Identify which cell holds the provided text, then report its [X, Y] central coordinate. 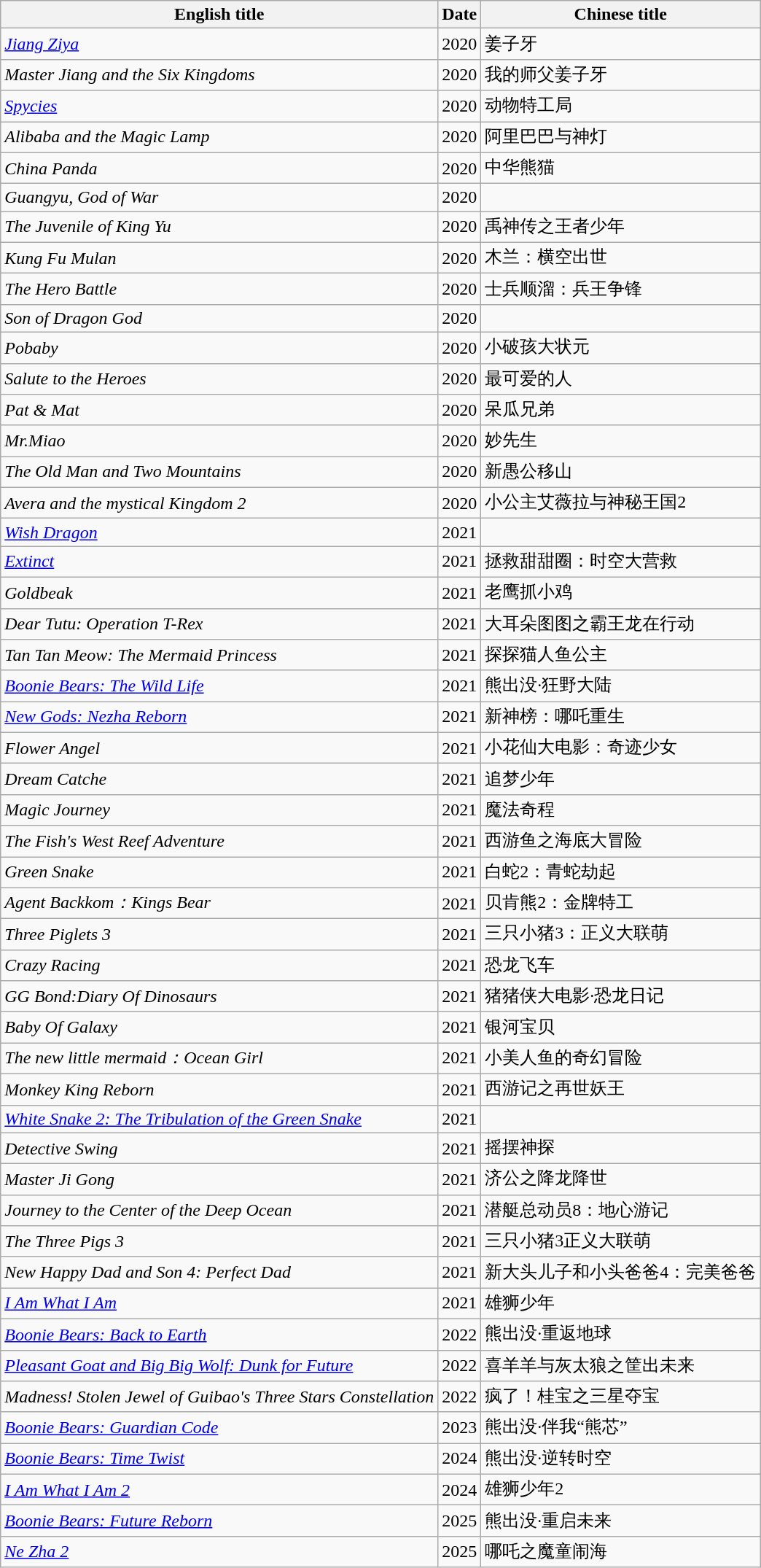
银河宝贝 [621, 1027]
Guangyu, God of War [219, 198]
Baby Of Galaxy [219, 1027]
I Am What I Am 2 [219, 1489]
Boonie Bears: Guardian Code [219, 1428]
White Snake 2: The Tribulation of the Green Snake [219, 1119]
Goldbeak [219, 592]
摇摆神探 [621, 1148]
小破孩大状元 [621, 347]
Dear Tutu: Operation T-Rex [219, 624]
Master Ji Gong [219, 1180]
疯了！桂宝之三星夺宝 [621, 1397]
New Gods: Nezha Reborn [219, 718]
姜子牙 [621, 44]
三只小猪3正义大联萌 [621, 1241]
恐龙飞车 [621, 966]
Agent Backkom：Kings Bear [219, 903]
Three Piglets 3 [219, 935]
妙先生 [621, 440]
Dream Catche [219, 779]
济公之降龙降世 [621, 1180]
The Three Pigs 3 [219, 1241]
熊出没·狂野大陆 [621, 686]
大耳朵图图之霸王龙在行动 [621, 624]
Wish Dragon [219, 532]
熊出没·重返地球 [621, 1335]
English title [219, 15]
潜艇总动员8：地心游记 [621, 1211]
Alibaba and the Magic Lamp [219, 137]
I Am What I Am [219, 1304]
Crazy Racing [219, 966]
拯救甜甜圈：时空大营救 [621, 562]
士兵顺溜：兵王争锋 [621, 289]
Journey to the Center of the Deep Ocean [219, 1211]
Monkey King Reborn [219, 1090]
新愚公移山 [621, 473]
The Old Man and Two Mountains [219, 473]
Flower Angel [219, 748]
西游记之再世妖王 [621, 1090]
Salute to the Heroes [219, 379]
Jiang Ziya [219, 44]
Detective Swing [219, 1148]
动物特工局 [621, 106]
The Juvenile of King Yu [219, 228]
猪猪侠大电影·恐龙日记 [621, 996]
呆瓜兄弟 [621, 410]
Pat & Mat [219, 410]
探探猫人鱼公主 [621, 655]
魔法奇程 [621, 810]
熊出没·逆转时空 [621, 1459]
西游鱼之海底大冒险 [621, 842]
Boonie Bears: Time Twist [219, 1459]
The Fish's West Reef Adventure [219, 842]
Magic Journey [219, 810]
Master Jiang and the Six Kingdoms [219, 74]
Date [459, 15]
白蛇2：青蛇劫起 [621, 872]
New Happy Dad and Son 4: Perfect Dad [219, 1272]
雄狮少年 [621, 1304]
China Panda [219, 168]
Madness! Stolen Jewel of Guibao's Three Stars Constellation [219, 1397]
Mr.Miao [219, 440]
Chinese title [621, 15]
雄狮少年2 [621, 1489]
三只小猪3：正义大联萌 [621, 935]
最可爱的人 [621, 379]
Tan Tan Meow: The Mermaid Princess [219, 655]
追梦少年 [621, 779]
小美人鱼的奇幻冒险 [621, 1059]
Ne Zha 2 [219, 1552]
木兰：横空出世 [621, 258]
Avera and the mystical Kingdom 2 [219, 503]
Pleasant Goat and Big Big Wolf: Dunk for Future [219, 1365]
Spycies [219, 106]
Boonie Bears: Future Reborn [219, 1521]
2023 [459, 1428]
小花仙大电影：奇迹少女 [621, 748]
老鹰抓小鸡 [621, 592]
禹神传之王者少年 [621, 228]
Boonie Bears: The Wild Life [219, 686]
熊出没·重启未来 [621, 1521]
中华熊猫 [621, 168]
喜羊羊与灰太狼之筐出未来 [621, 1365]
Kung Fu Mulan [219, 258]
新神榜：哪吒重生 [621, 718]
Boonie Bears: Back to Earth [219, 1335]
Pobaby [219, 347]
Son of Dragon God [219, 318]
新大头儿子和小头爸爸4：完美爸爸 [621, 1272]
Extinct [219, 562]
小公主艾薇拉与神秘王国2 [621, 503]
阿里巴巴与神灯 [621, 137]
Green Snake [219, 872]
哪吒之魔童闹海 [621, 1552]
GG Bond:Diary Of Dinosaurs [219, 996]
我的师父姜子牙 [621, 74]
The new little mermaid：Ocean Girl [219, 1059]
The Hero Battle [219, 289]
贝肯熊2：金牌特工 [621, 903]
熊出没·伴我“熊芯” [621, 1428]
